Output the (x, y) coordinate of the center of the cell containing the given text.  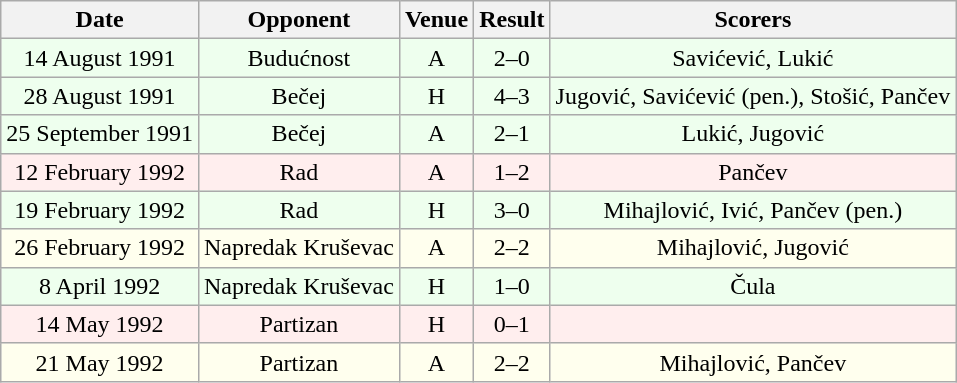
Savićević, Lukić (753, 58)
Lukić, Jugović (753, 134)
14 August 1991 (100, 58)
Mihajlović, Pančev (753, 362)
26 February 1992 (100, 248)
12 February 1992 (100, 172)
Pančev (753, 172)
14 May 1992 (100, 324)
1–2 (512, 172)
8 April 1992 (100, 286)
0–1 (512, 324)
Date (100, 20)
2–1 (512, 134)
Čula (753, 286)
Scorers (753, 20)
Venue (436, 20)
Jugović, Savićević (pen.), Stošić, Pančev (753, 96)
Opponent (298, 20)
4–3 (512, 96)
Budućnost (298, 58)
28 August 1991 (100, 96)
3–0 (512, 210)
25 September 1991 (100, 134)
Result (512, 20)
1–0 (512, 286)
Mihajlović, Jugović (753, 248)
19 February 1992 (100, 210)
2–0 (512, 58)
Mihajlović, Ivić, Pančev (pen.) (753, 210)
21 May 1992 (100, 362)
